Pinpoint the cell where the given text exists, returning its [X, Y] midpoint coordinate. 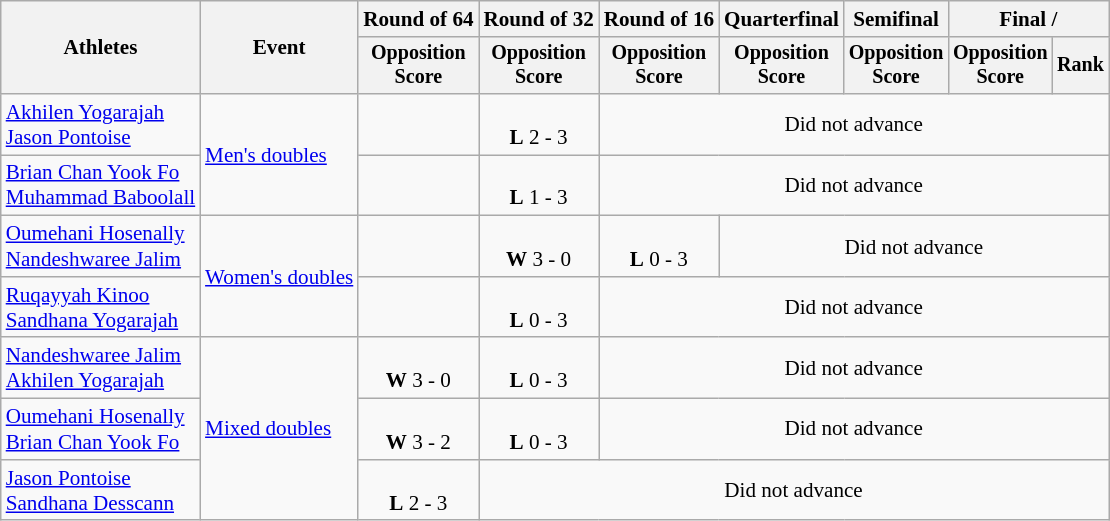
W 3 - 2 [418, 428]
Jason PontoiseSandhana Desscann [100, 490]
Women's doubles [279, 277]
L 1 - 3 [538, 186]
Round of 32 [538, 18]
Akhilen YogarajahJason Pontoise [100, 124]
Oumehani HosenallyBrian Chan Yook Fo [100, 428]
Semifinal [896, 18]
Event [279, 48]
Nandeshwaree JalimAkhilen Yogarajah [100, 368]
Athletes [100, 48]
Final / [1028, 18]
Rank [1080, 65]
Men's doubles [279, 155]
Round of 16 [659, 18]
Round of 64 [418, 18]
Oumehani HosenallyNandeshwaree Jalim [100, 246]
Mixed doubles [279, 430]
Brian Chan Yook FoMuhammad Baboolall [100, 186]
Ruqayyah KinooSandhana Yogarajah [100, 308]
Quarterfinal [782, 18]
